Return the (x, y) coordinate for the center point of the cell that contains the specified text.  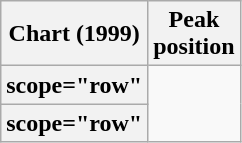
Chart (1999) (74, 34)
Peakposition (194, 34)
